From the cell containing the given text, extract its center point as [x, y] coordinate. 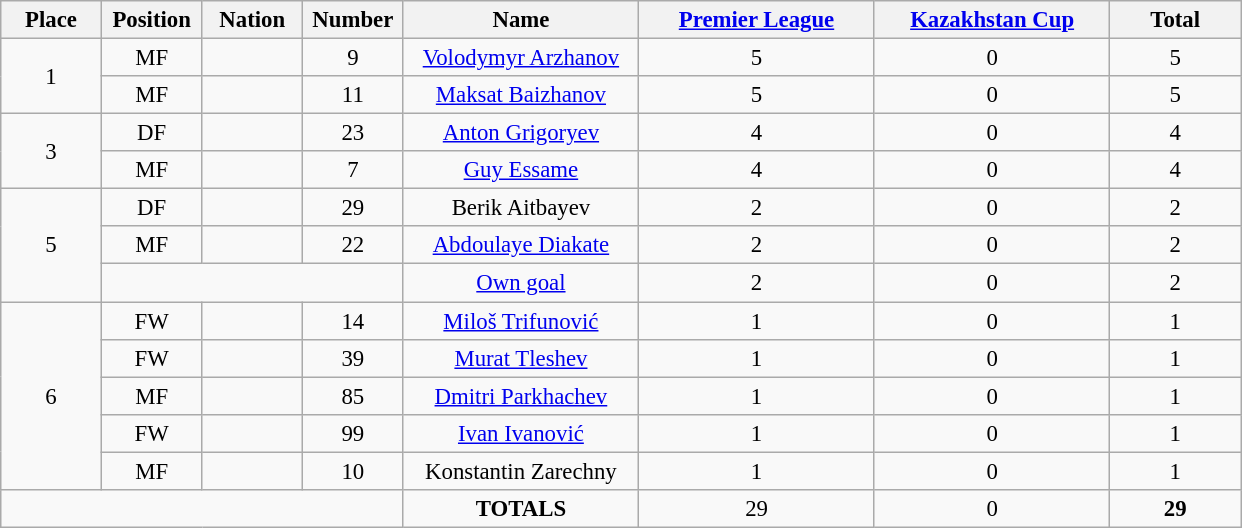
3 [52, 152]
11 [354, 95]
Berik Aitbayev [521, 208]
99 [354, 433]
Ivan Ivanović [521, 433]
Number [354, 20]
Miloš Trifunović [521, 321]
Own goal [521, 283]
Volodymyr Arzhanov [521, 58]
85 [354, 396]
Dmitri Parkhachev [521, 396]
23 [354, 133]
TOTALS [521, 509]
14 [354, 321]
7 [354, 170]
Name [521, 20]
Premier League [757, 20]
22 [354, 245]
Konstantin Zarechny [521, 471]
9 [354, 58]
10 [354, 471]
Maksat Baizhanov [521, 95]
Guy Essame [521, 170]
Nation [252, 20]
Total [1176, 20]
39 [354, 358]
Position [152, 20]
Kazakhstan Cup [992, 20]
Abdoulaye Diakate [521, 245]
6 [52, 396]
Place [52, 20]
Anton Grigoryev [521, 133]
Murat Tleshev [521, 358]
